Pinpoint the cell where the given text exists, returning its [X, Y] midpoint coordinate. 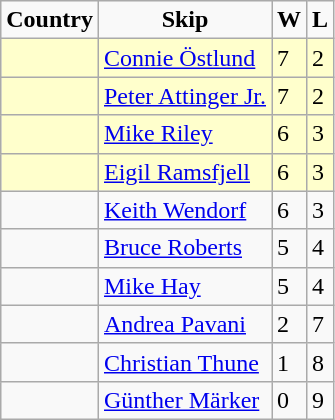
Andrea Pavani [184, 324]
9 [320, 400]
Mike Riley [184, 134]
Christian Thune [184, 362]
Günther Märker [184, 400]
Eigil Ramsfjell [184, 172]
Connie Östlund [184, 58]
Keith Wendorf [184, 210]
Mike Hay [184, 286]
Country [50, 20]
W [290, 20]
L [320, 20]
1 [290, 362]
0 [290, 400]
Skip [184, 20]
Peter Attinger Jr. [184, 96]
Bruce Roberts [184, 248]
8 [320, 362]
